Extract the (x, y) coordinate from the center of the cell holding the provided text.  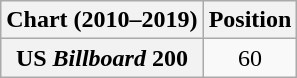
US Billboard 200 (102, 58)
Chart (2010–2019) (102, 20)
60 (250, 58)
Position (250, 20)
